Determine the [x, y] coordinate at the center of the cell enclosing the given text.  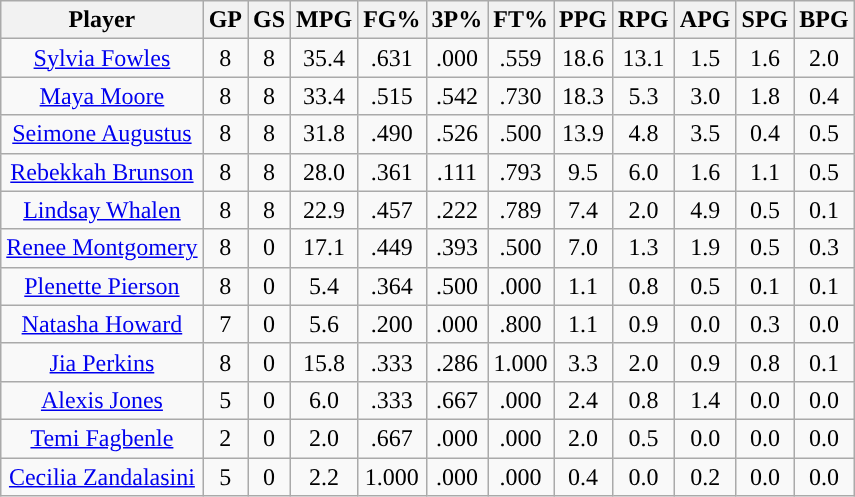
17.1 [324, 248]
APG [705, 20]
1.9 [705, 248]
3.0 [705, 96]
.364 [392, 286]
FG% [392, 20]
4.9 [705, 210]
Cecilia Zandalasini [102, 477]
GP [225, 20]
.111 [457, 172]
18.6 [584, 58]
.200 [392, 324]
PPG [584, 20]
0.2 [705, 477]
Sylvia Fowles [102, 58]
Rebekkah Brunson [102, 172]
1.4 [705, 400]
3P% [457, 20]
5.6 [324, 324]
2.4 [584, 400]
SPG [765, 20]
1.3 [644, 248]
1.5 [705, 58]
Lindsay Whalen [102, 210]
33.4 [324, 96]
.449 [392, 248]
1.8 [765, 96]
.457 [392, 210]
28.0 [324, 172]
BPG [824, 20]
13.9 [584, 134]
Jia Perkins [102, 362]
Natasha Howard [102, 324]
.515 [392, 96]
.789 [521, 210]
3.5 [705, 134]
13.1 [644, 58]
Plenette Pierson [102, 286]
35.4 [324, 58]
.393 [457, 248]
Player [102, 20]
.526 [457, 134]
22.9 [324, 210]
2 [225, 438]
Renee Montgomery [102, 248]
Seimone Augustus [102, 134]
31.8 [324, 134]
3.3 [584, 362]
.286 [457, 362]
.793 [521, 172]
GS [270, 20]
.730 [521, 96]
RPG [644, 20]
.800 [521, 324]
7.4 [584, 210]
Temi Fagbenle [102, 438]
.631 [392, 58]
4.8 [644, 134]
7 [225, 324]
.542 [457, 96]
7.0 [584, 248]
15.8 [324, 362]
Maya Moore [102, 96]
18.3 [584, 96]
MPG [324, 20]
Alexis Jones [102, 400]
.559 [521, 58]
5.4 [324, 286]
.222 [457, 210]
5.3 [644, 96]
.361 [392, 172]
2.2 [324, 477]
9.5 [584, 172]
.490 [392, 134]
FT% [521, 20]
